Extract the [X, Y] coordinate from the center of the cell holding the provided text.  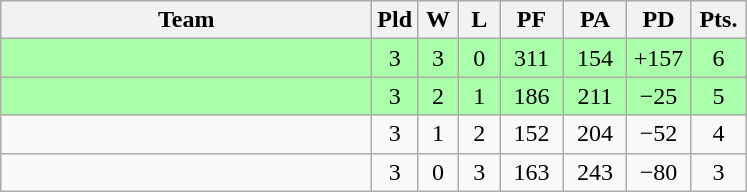
PF [532, 20]
204 [595, 134]
152 [532, 134]
−80 [659, 172]
Pts. [718, 20]
W [438, 20]
+157 [659, 58]
−25 [659, 96]
L [480, 20]
4 [718, 134]
−52 [659, 134]
211 [595, 96]
PA [595, 20]
Pld [395, 20]
PD [659, 20]
6 [718, 58]
186 [532, 96]
5 [718, 96]
154 [595, 58]
163 [532, 172]
243 [595, 172]
Team [186, 20]
311 [532, 58]
